Find where the given text appears and provide that cell's center as [x, y] coordinate. 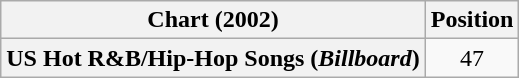
Position [472, 20]
US Hot R&B/Hip-Hop Songs (Billboard) [213, 58]
Chart (2002) [213, 20]
47 [472, 58]
